Determine the [x, y] coordinate at the center of the cell enclosing the given text.  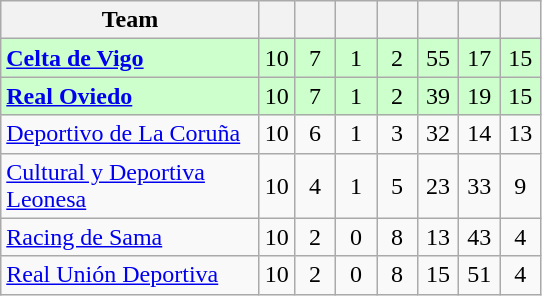
3 [396, 134]
19 [480, 96]
Cultural y Deportiva Leonesa [130, 186]
Racing de Sama [130, 237]
9 [520, 186]
33 [480, 186]
17 [480, 58]
14 [480, 134]
6 [314, 134]
32 [438, 134]
51 [480, 275]
Real Unión Deportiva [130, 275]
43 [480, 237]
5 [396, 186]
Team [130, 20]
55 [438, 58]
Deportivo de La Coruña [130, 134]
Celta de Vigo [130, 58]
Real Oviedo [130, 96]
23 [438, 186]
39 [438, 96]
